From the cell containing the given text, extract its center point as [x, y] coordinate. 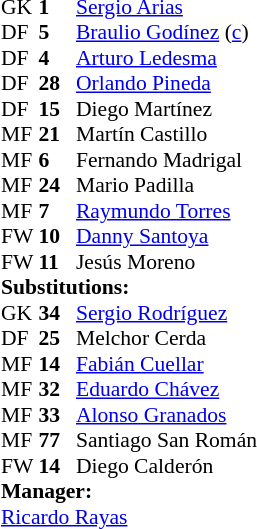
24 [57, 185]
5 [57, 33]
32 [57, 389]
21 [57, 135]
11 [57, 262]
Arturo Ledesma [166, 58]
6 [57, 160]
25 [57, 339]
Alonso Granados [166, 415]
15 [57, 109]
Raymundo Torres [166, 211]
Diego Martínez [166, 109]
Melchor Cerda [166, 339]
Fernando Madrigal [166, 160]
Jesús Moreno [166, 262]
Fabián Cuellar [166, 364]
4 [57, 58]
Santiago San Román [166, 441]
33 [57, 415]
Orlando Pineda [166, 83]
Martín Castillo [166, 135]
34 [57, 313]
Substitutions: [129, 287]
Braulio Godínez (c) [166, 33]
Danny Santoya [166, 237]
Diego Calderón [166, 466]
77 [57, 441]
Mario Padilla [166, 185]
GK [20, 313]
7 [57, 211]
Manager: [129, 491]
Sergio Rodríguez [166, 313]
28 [57, 83]
Eduardo Chávez [166, 389]
10 [57, 237]
